Return the (X, Y) coordinate for the center point of the cell that contains the specified text.  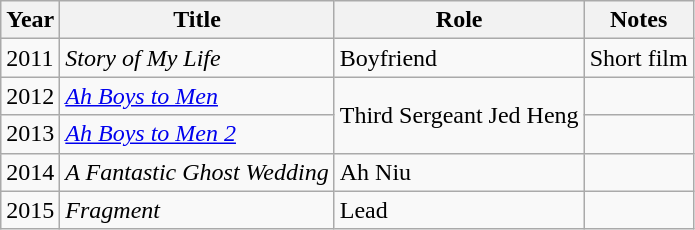
Title (197, 20)
2014 (30, 172)
Third Sergeant Jed Heng (459, 115)
Ah Niu (459, 172)
2013 (30, 134)
2011 (30, 58)
Story of My Life (197, 58)
Lead (459, 210)
Ah Boys to Men 2 (197, 134)
Role (459, 20)
A Fantastic Ghost Wedding (197, 172)
2015 (30, 210)
Fragment (197, 210)
Year (30, 20)
Ah Boys to Men (197, 96)
Short film (638, 58)
2012 (30, 96)
Notes (638, 20)
Boyfriend (459, 58)
